Detect which cell encompasses the target text, then output its [x, y] center coordinate. 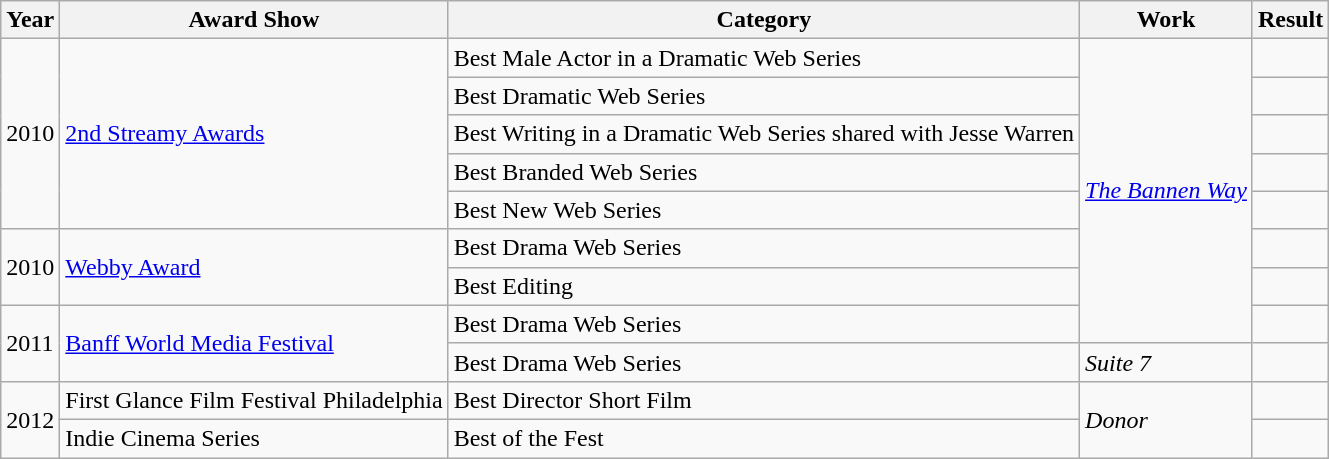
2nd Streamy Awards [254, 134]
Indie Cinema Series [254, 438]
Webby Award [254, 267]
Best New Web Series [764, 210]
Result [1290, 20]
Banff World Media Festival [254, 343]
Best Branded Web Series [764, 172]
Award Show [254, 20]
Best Director Short Film [764, 400]
Category [764, 20]
Best of the Fest [764, 438]
Best Dramatic Web Series [764, 96]
Year [30, 20]
Best Male Actor in a Dramatic Web Series [764, 58]
First Glance Film Festival Philadelphia [254, 400]
Donor [1166, 419]
Best Writing in a Dramatic Web Series shared with Jesse Warren [764, 134]
2012 [30, 419]
The Bannen Way [1166, 191]
Best Editing [764, 286]
Work [1166, 20]
2011 [30, 343]
Suite 7 [1166, 362]
